Pinpoint the cell where the given text exists, returning its [x, y] midpoint coordinate. 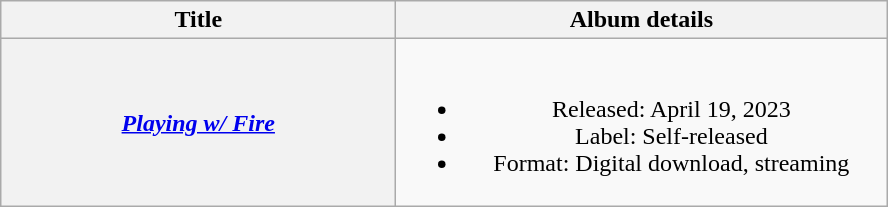
Title [198, 20]
Album details [642, 20]
Released: April 19, 2023Label: Self-releasedFormat: Digital download, streaming [642, 122]
Playing w/ Fire [198, 122]
